Return [x, y] of the center of cell containing provided text 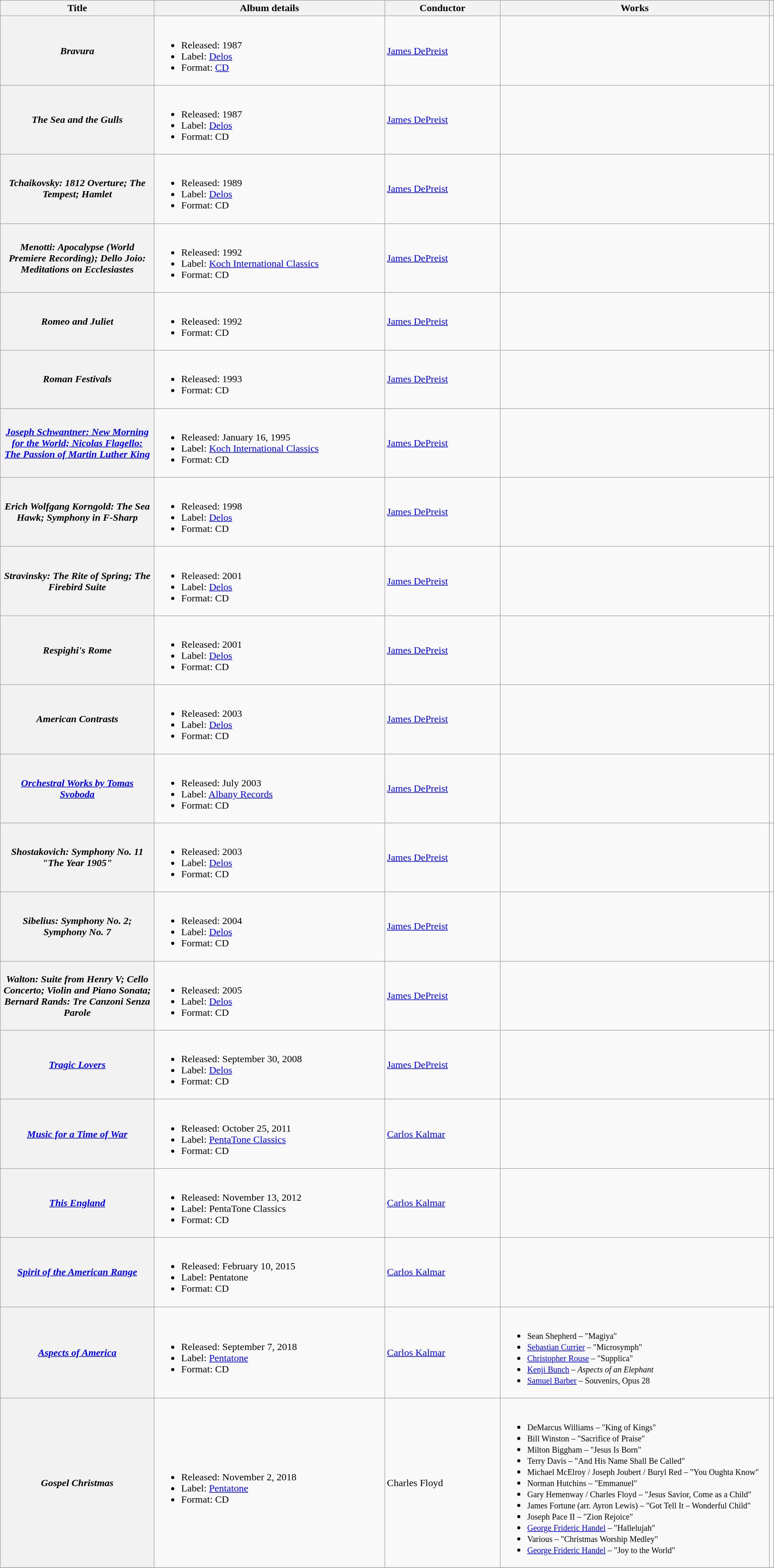
Menotti: Apocalypse (World Premiere Recording); Dello Joio: Meditations on Ecclesiastes [77, 258]
Gospel Christmas [77, 1483]
Sibelius: Symphony No. 2; Symphony No. 7 [77, 926]
Conductor [442, 8]
Orchestral Works by Tomas Svoboda [77, 788]
Released: November 2, 2018Label: PentatoneFormat: CD [270, 1483]
This England [77, 1203]
Released: February 10, 2015Label: PentatoneFormat: CD [270, 1272]
Title [77, 8]
Aspects of America [77, 1353]
Tragic Lovers [77, 1065]
Released: November 13, 2012Label: PentaTone ClassicsFormat: CD [270, 1203]
Works [635, 8]
Spirit of the American Range [77, 1272]
Released: 1993Format: CD [270, 379]
Shostakovich: Symphony No. 11 "The Year 1905" [77, 858]
Released: October 25, 2011Label: PentaTone ClassicsFormat: CD [270, 1134]
Romeo and Juliet [77, 321]
Released: September 7, 2018Label: PentatoneFormat: CD [270, 1353]
Bravura [77, 50]
Roman Festivals [77, 379]
Released: 1998Label: DelosFormat: CD [270, 512]
Music for a Time of War [77, 1134]
Tchaikovsky: 1812 Overture; The Tempest; Hamlet [77, 189]
Released: September 30, 2008Label: DelosFormat: CD [270, 1065]
Released: July 2003Label: Albany RecordsFormat: CD [270, 788]
Released: January 16, 1995Label: Koch International ClassicsFormat: CD [270, 443]
Walton: Suite from Henry V; Cello Concerto; Violin and Piano Sonata; Bernard Rands: Tre Canzoni Senza Parole [77, 996]
American Contrasts [77, 719]
Released: 2004Label: DelosFormat: CD [270, 926]
Released: 2005Label: DelosFormat: CD [270, 996]
Released: 1992Format: CD [270, 321]
Album details [270, 8]
Charles Floyd [442, 1483]
Erich Wolfgang Korngold: The Sea Hawk; Symphony in F-Sharp [77, 512]
Released: 1992Label: Koch International ClassicsFormat: CD [270, 258]
The Sea and the Gulls [77, 120]
Released: 1989Label: DelosFormat: CD [270, 189]
Respighi's Rome [77, 650]
Stravinsky: The Rite of Spring; The Firebird Suite [77, 581]
Joseph Schwantner: New Morning for the World; Nicolas Flagello: The Passion of Martin Luther King [77, 443]
